For the text-containing cell, return its midpoint in [x, y] coordinate format. 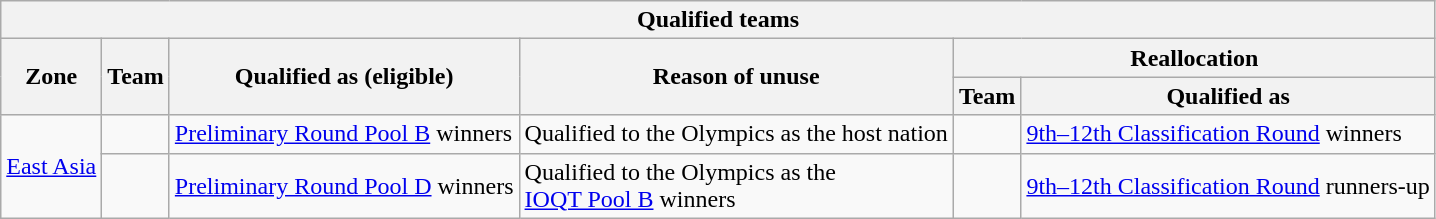
Preliminary Round Pool D winners [344, 186]
9th–12th Classification Round winners [1228, 134]
9th–12th Classification Round runners-up [1228, 186]
Qualified teams [718, 20]
Zone [52, 77]
Qualified to the Olympics as the host nation [736, 134]
East Asia [52, 166]
Qualified as [1228, 96]
Qualified as (eligible) [344, 77]
Qualified to the Olympics as the IOQT Pool B winners [736, 186]
Reason of unuse [736, 77]
Preliminary Round Pool B winners [344, 134]
Reallocation [1194, 58]
